Scan for the cell matching the given text and deliver its [x, y] coordinate at center. 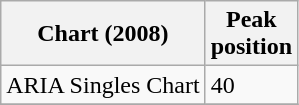
ARIA Singles Chart [103, 85]
40 [251, 85]
Chart (2008) [103, 34]
Peakposition [251, 34]
